Locate the cell with the specified text and output its [x, y] center coordinate. 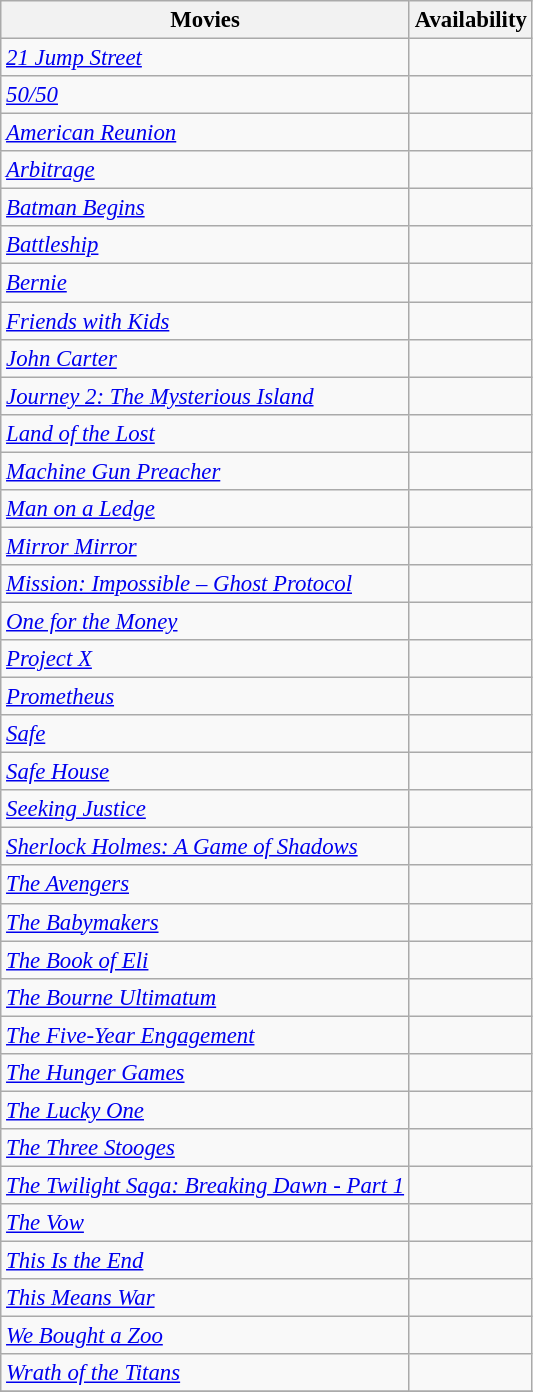
21 Jump Street [206, 58]
Arbitrage [206, 170]
Battleship [206, 245]
Machine Gun Preacher [206, 471]
Land of the Lost [206, 433]
Seeking Justice [206, 809]
Bernie [206, 283]
Journey 2: The Mysterious Island [206, 396]
The Twilight Saga: Breaking Dawn - Part 1 [206, 1185]
We Bought a Zoo [206, 1336]
Wrath of the Titans [206, 1373]
Mirror Mirror [206, 546]
The Avengers [206, 885]
Safe House [206, 772]
John Carter [206, 358]
One for the Money [206, 621]
50/50 [206, 95]
Batman Begins [206, 208]
Friends with Kids [206, 321]
The Lucky One [206, 1110]
The Hunger Games [206, 1073]
Sherlock Holmes: A Game of Shadows [206, 847]
This Means War [206, 1298]
The Vow [206, 1223]
Man on a Ledge [206, 509]
Safe [206, 734]
The Bourne Ultimatum [206, 997]
Project X [206, 659]
American Reunion [206, 133]
The Book of Eli [206, 960]
Movies [206, 20]
Availability [470, 20]
The Babymakers [206, 922]
The Five-Year Engagement [206, 1035]
The Three Stooges [206, 1148]
Prometheus [206, 697]
Mission: Impossible – Ghost Protocol [206, 584]
This Is the End [206, 1261]
